For the text-containing cell, return its midpoint in (x, y) coordinate format. 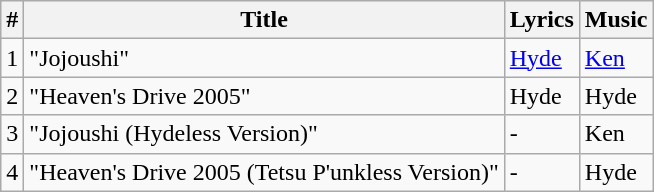
Music (616, 20)
# (12, 20)
"Heaven's Drive 2005 (Tetsu P'unkless Version)" (264, 172)
3 (12, 134)
Lyrics (542, 20)
"Heaven's Drive 2005" (264, 96)
2 (12, 96)
1 (12, 58)
"Jojoushi" (264, 58)
4 (12, 172)
"Jojoushi (Hydeless Version)" (264, 134)
Title (264, 20)
